Locate the cell with the specified text and output its [X, Y] center coordinate. 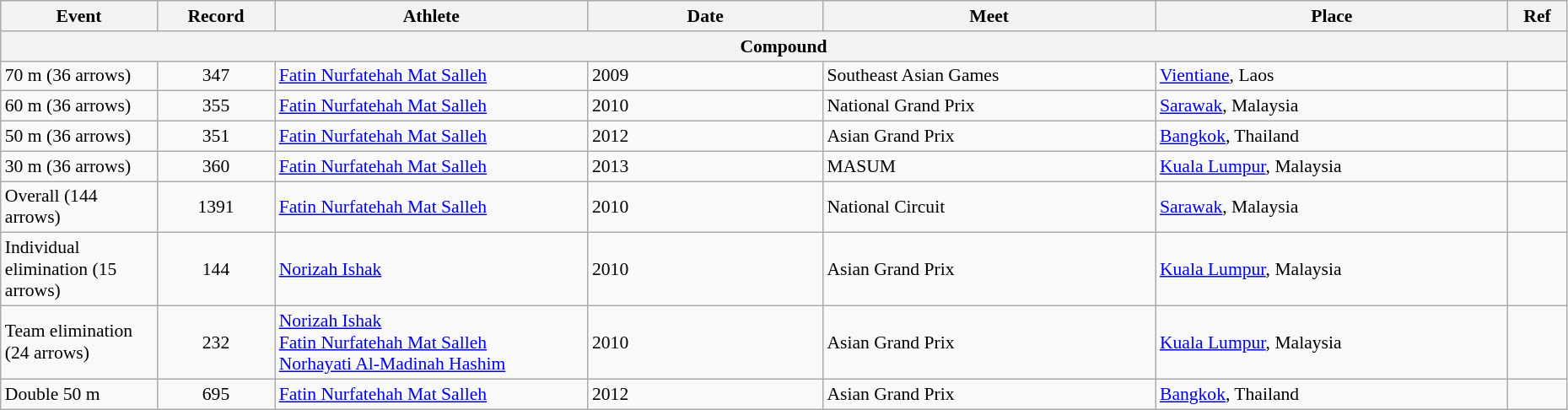
Record [216, 16]
Date [705, 16]
National Circuit [989, 208]
2013 [705, 166]
Norizah IshakFatin Nurfatehah Mat SallehNorhayati Al-Madinah Hashim [432, 343]
Athlete [432, 16]
Event [79, 16]
Meet [989, 16]
60 m (36 arrows) [79, 106]
30 m (36 arrows) [79, 166]
1391 [216, 208]
347 [216, 76]
360 [216, 166]
2009 [705, 76]
Double 50 m [79, 394]
695 [216, 394]
Individual elimination (15 arrows) [79, 270]
Southeast Asian Games [989, 76]
50 m (36 arrows) [79, 137]
National Grand Prix [989, 106]
Norizah Ishak [432, 270]
MASUM [989, 166]
144 [216, 270]
Vientiane, Laos [1332, 76]
70 m (36 arrows) [79, 76]
Place [1332, 16]
232 [216, 343]
351 [216, 137]
Compound [784, 46]
Overall (144 arrows) [79, 208]
Team elimination (24 arrows) [79, 343]
Ref [1538, 16]
355 [216, 106]
